Locate the cell with the specified text and output its [X, Y] center coordinate. 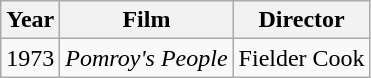
Year [30, 20]
1973 [30, 58]
Film [146, 20]
Fielder Cook [302, 58]
Director [302, 20]
Pomroy's People [146, 58]
